Pinpoint the cell where the given text exists, returning its [x, y] midpoint coordinate. 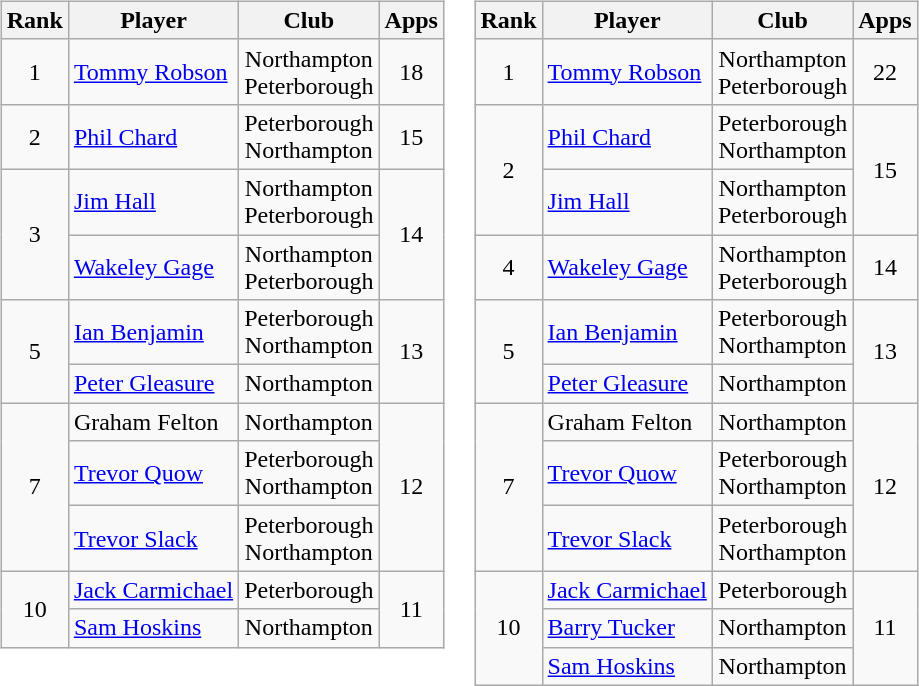
4 [508, 266]
22 [885, 72]
18 [411, 72]
Barry Tucker [627, 628]
3 [34, 234]
